Pinpoint the cell where the given text exists, returning its (X, Y) midpoint coordinate. 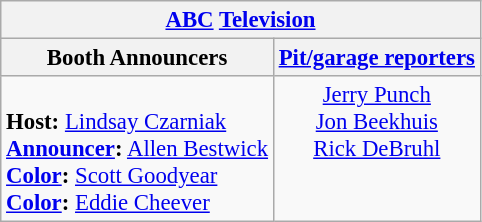
ABC Television (241, 20)
Jerry PunchJon BeekhuisRick DeBruhl (376, 149)
Host: Lindsay Czarniak Announcer: Allen Bestwick Color: Scott Goodyear Color: Eddie Cheever (138, 149)
Pit/garage reporters (376, 58)
Booth Announcers (138, 58)
